Search for the cell housing the specified text and yield its (x, y) center coordinate. 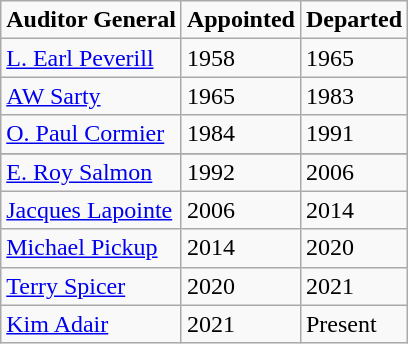
Jacques Lapointe (92, 210)
Terry Spicer (92, 286)
AW Sarty (92, 96)
Departed (354, 20)
Appointed (240, 20)
Kim Adair (92, 324)
1958 (240, 58)
L. Earl Peverill (92, 58)
Michael Pickup (92, 248)
E. Roy Salmon (92, 172)
Auditor General (92, 20)
1992 (240, 172)
1983 (354, 96)
1991 (354, 134)
O. Paul Cormier (92, 134)
Present (354, 324)
1984 (240, 134)
